Scan for the cell matching the given text and deliver its [X, Y] coordinate at center. 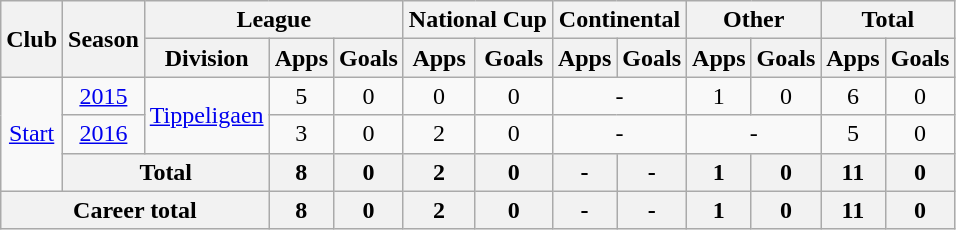
3 [301, 134]
League [274, 20]
6 [853, 96]
Season [104, 39]
Career total [135, 210]
National Cup [478, 20]
Division [206, 58]
2016 [104, 134]
Tippeligaen [206, 115]
Other [754, 20]
Club [32, 39]
Start [32, 134]
Continental [619, 20]
2015 [104, 96]
